Pinpoint the cell where the given text exists, returning its (X, Y) midpoint coordinate. 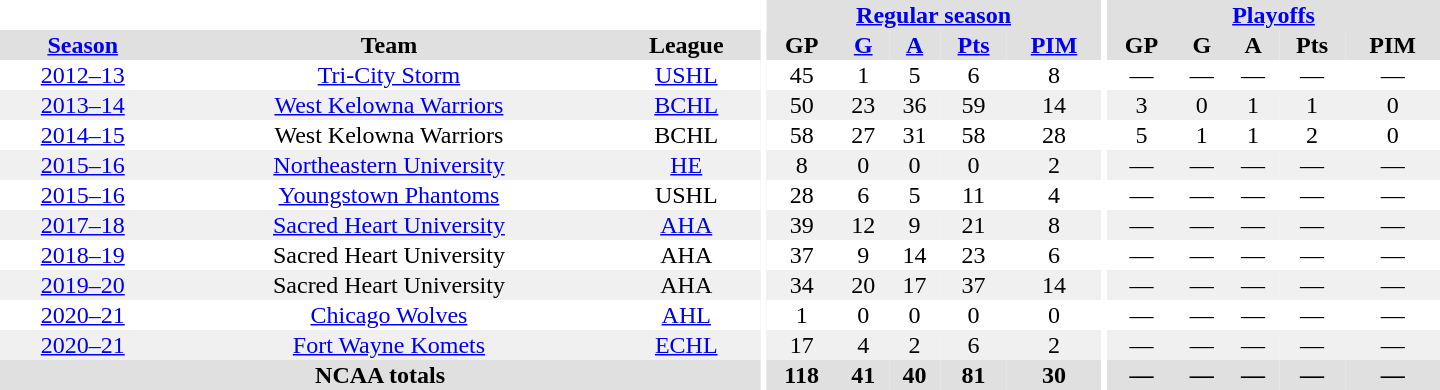
Season (82, 45)
39 (802, 225)
Chicago Wolves (388, 315)
ECHL (686, 345)
AHL (686, 315)
Youngstown Phantoms (388, 195)
HE (686, 165)
2018–19 (82, 255)
118 (802, 375)
Team (388, 45)
Fort Wayne Komets (388, 345)
2019–20 (82, 285)
27 (864, 135)
Playoffs (1274, 15)
Tri-City Storm (388, 75)
League (686, 45)
20 (864, 285)
3 (1142, 105)
11 (974, 195)
50 (802, 105)
36 (914, 105)
81 (974, 375)
Regular season (934, 15)
NCAA totals (380, 375)
34 (802, 285)
41 (864, 375)
2013–14 (82, 105)
59 (974, 105)
40 (914, 375)
12 (864, 225)
31 (914, 135)
30 (1054, 375)
2017–18 (82, 225)
45 (802, 75)
2012–13 (82, 75)
21 (974, 225)
Northeastern University (388, 165)
2014–15 (82, 135)
